Extract the (x, y) coordinate from the center of the cell holding the provided text.  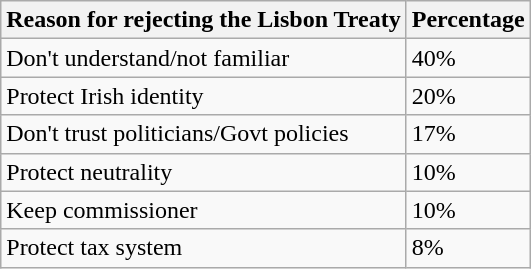
8% (468, 248)
Reason for rejecting the Lisbon Treaty (204, 20)
Don't trust politicians/Govt policies (204, 134)
Protect neutrality (204, 172)
Protect Irish identity (204, 96)
17% (468, 134)
20% (468, 96)
40% (468, 58)
Percentage (468, 20)
Keep commissioner (204, 210)
Don't understand/not familiar (204, 58)
Protect tax system (204, 248)
